Output the (X, Y) coordinate of the center of the cell containing the given text.  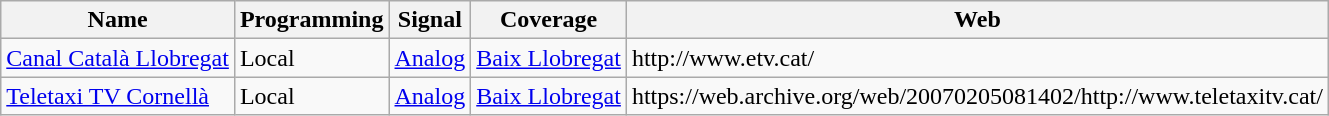
http://www.etv.cat/ (977, 58)
Name (118, 20)
Teletaxi TV Cornellà (118, 96)
Coverage (549, 20)
Canal Català Llobregat (118, 58)
Signal (430, 20)
Web (977, 20)
https://web.archive.org/web/20070205081402/http://www.teletaxitv.cat/ (977, 96)
Programming (312, 20)
